Determine the [X, Y] coordinate at the center of the cell enclosing the given text.  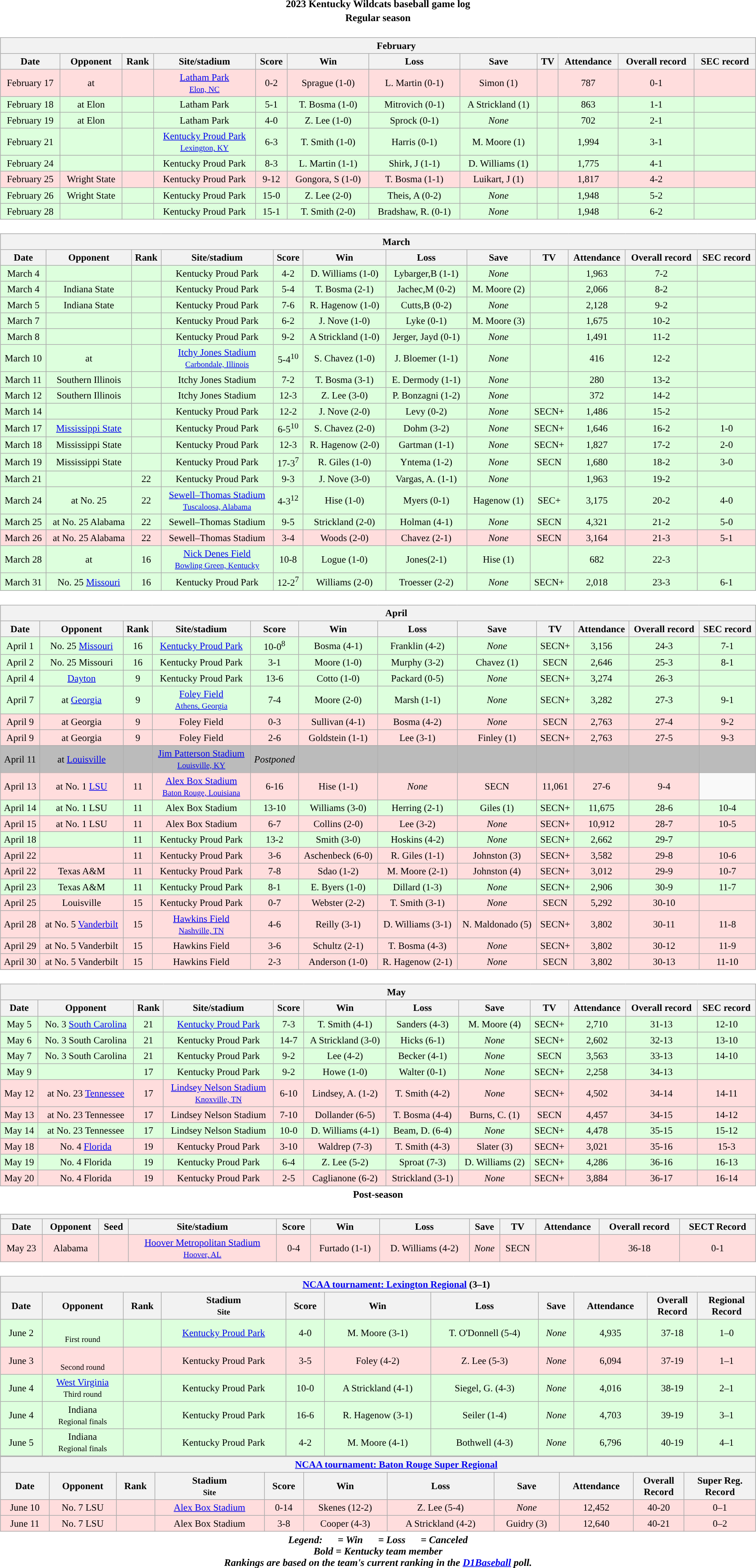
April 14 [20, 808]
Giles (1) [497, 808]
February 21 [30, 142]
29-8 [664, 855]
1-0 [726, 428]
March 18 [24, 445]
April 29 [20, 946]
11-2 [661, 337]
8-2 [661, 289]
April [378, 613]
15-3 [726, 1146]
2,602 [597, 1040]
20-2 [661, 500]
0–2 [720, 1523]
2-1 [656, 121]
Lybarger,B (1-1) [426, 273]
12,452 [597, 1508]
10,912 [602, 824]
D. Williams (1) [499, 164]
3-0 [726, 462]
March 21 [24, 479]
Becker (4-1) [422, 1056]
7-3 [289, 1024]
2–1 [726, 1387]
11-10 [727, 962]
3,884 [597, 1178]
Logue (1-0) [345, 559]
Furtado (1-1) [345, 1248]
Guidry (3) [526, 1523]
29-9 [664, 871]
Simon (1) [499, 83]
A Strickland (1) [499, 105]
Seiler (1-4) [485, 1415]
April 13 [20, 786]
416 [597, 358]
0-3 [274, 722]
April 7 [20, 700]
Smith (3-0) [338, 840]
Goldstein (1-1) [338, 738]
15-0 [271, 195]
A Strickland (4-1) [377, 1387]
0-14 [283, 1508]
N. Maldonado (5) [497, 924]
7-8 [274, 871]
T. Smith (4-1) [345, 1024]
February 26 [30, 195]
4,286 [597, 1162]
2,128 [597, 305]
Sproat (7-3) [422, 1162]
April 23 [20, 887]
27-4 [664, 722]
35-15 [661, 1131]
May 5 [19, 1024]
T. Bosma (4-4) [422, 1115]
787 [588, 83]
4-6 [274, 924]
39-19 [672, 1415]
3–1 [726, 1415]
Z. Lee (5-4) [440, 1508]
Luikart, J (1) [499, 179]
10-4 [727, 808]
May 12 [19, 1093]
Jim Patterson StadiumLouisville, KY [201, 759]
Dayton [82, 679]
3,582 [602, 855]
13-6 [274, 679]
T. Smith (3-1) [418, 903]
Seed [113, 1227]
Mitrovich (0-1) [414, 105]
March 31 [24, 582]
4,457 [597, 1115]
36-18 [639, 1248]
16-13 [726, 1162]
Hicks (6-1) [422, 1040]
J. Bloemer (1-1) [426, 358]
17-2 [661, 445]
L. Martin (1-1) [328, 164]
4-1 [656, 164]
36-16 [661, 1162]
3-10 [289, 1146]
10-08 [274, 646]
March 28 [24, 559]
12-27 [288, 582]
Sewell–Thomas StadiumTuscaloosa, Alabama [217, 500]
1,775 [588, 164]
7-10 [289, 1115]
March 12 [24, 396]
RegionalRecord [726, 1306]
34-14 [661, 1093]
Bothwell (4-3) [485, 1442]
D. Williams (4-2) [424, 1248]
1,491 [597, 337]
Hise (1-1) [338, 786]
21-2 [661, 522]
R. Hagenow (1-0) [345, 305]
14-12 [726, 1115]
T. Smith (4-2) [422, 1093]
0-7 [274, 903]
May 9 [19, 1072]
30-10 [664, 903]
12,640 [597, 1523]
9-12 [271, 179]
June 11 [25, 1523]
Finley (1) [497, 738]
Vargas, A. (1-1) [426, 479]
19-2 [661, 479]
40-21 [659, 1523]
702 [588, 121]
NCAA tournament: Lexington Regional (3–1) [378, 1285]
Burns, C. (1) [494, 1115]
Super Reg.Record [720, 1486]
10-5 [727, 824]
1–0 [726, 1334]
April 25 [20, 903]
Bosma (4-1) [338, 646]
M. Moore (4) [494, 1024]
15-2 [661, 412]
R. Hagenow (3-1) [377, 1415]
M. Moore (1) [499, 142]
Lindsey, A. (1-2) [345, 1093]
16-14 [726, 1178]
Z. Lee (5-3) [485, 1361]
First round [83, 1334]
May 7 [19, 1056]
March 10 [24, 358]
Waldrep (7-3) [345, 1146]
2,710 [597, 1024]
M. Moore (2-1) [418, 871]
7-6 [288, 305]
May 23 [22, 1248]
30-11 [664, 924]
M. Moore (3) [498, 321]
February [378, 46]
1,817 [588, 179]
P. Bonzagni (1-2) [426, 396]
Second round [83, 1361]
May 13 [19, 1115]
May [378, 992]
1,827 [597, 445]
Murphy (3-2) [418, 663]
Dollander (6-5) [345, 1115]
280 [597, 380]
May 19 [19, 1162]
25-3 [664, 663]
Bosma (4-2) [418, 722]
T. Bosma (4-3) [418, 946]
35-16 [661, 1146]
1,675 [597, 321]
3-8 [283, 1523]
14-2 [661, 396]
Troesser (2-2) [426, 582]
Chavez (2-1) [426, 538]
Lee (3-2) [418, 824]
27-5 [664, 738]
32-13 [661, 1040]
M. Moore (2) [498, 289]
6-7 [274, 824]
3-5 [305, 1361]
Howe (1-0) [345, 1072]
Marsh (1-1) [418, 700]
Harris (0-1) [414, 142]
682 [597, 559]
15-1 [271, 211]
June 10 [25, 1508]
2,018 [597, 582]
Collins (2-0) [338, 824]
Alabama [71, 1248]
T. Bosma (3-1) [345, 380]
Strickland (2-0) [345, 522]
27-6 [602, 786]
April 18 [20, 840]
Johnston (3) [497, 855]
6-510 [288, 428]
Shirk, J (1-1) [414, 164]
8-3 [271, 164]
April 11 [20, 759]
Lee (4-2) [345, 1056]
April 4 [20, 679]
863 [588, 105]
Hise (1) [498, 559]
March 5 [24, 305]
Lyke (0-1) [426, 321]
30-13 [664, 962]
Nick Denes FieldBowling Green, Kentucky [217, 559]
14-11 [726, 1093]
L. Martin (0-1) [414, 83]
April 2 [20, 663]
12-10 [726, 1024]
R. Hagenow (2-0) [345, 445]
Siegel, G. (4-3) [485, 1387]
J. Nove (3-0) [345, 479]
5-0 [726, 522]
T. Bosma (2-1) [345, 289]
17-37 [288, 462]
Woods (2-0) [345, 538]
Z. Lee (1-0) [328, 121]
Z. Lee (3-0) [345, 396]
J. Nove (2-0) [345, 412]
28-7 [664, 824]
26-3 [664, 679]
1,486 [597, 412]
March 14 [24, 412]
Myers (0-1) [426, 500]
30-12 [664, 946]
Moore (1-0) [338, 663]
Z. Lee (5-2) [345, 1162]
A Strickland (4-2) [440, 1523]
Hawkins FieldNashville, TN [201, 924]
4,016 [610, 1387]
Cooper (4-3) [345, 1523]
Theis, A (0-2) [414, 195]
3,175 [597, 500]
2,662 [602, 840]
16-2 [661, 428]
38-19 [672, 1387]
Lindsey Nelson StadiumKnoxville, TN [219, 1093]
2-6 [274, 738]
23-3 [661, 582]
Dohm (3-2) [426, 428]
5-2 [656, 195]
NCAA tournament: Baton Rouge Super Regional [378, 1464]
Jones(2-1) [426, 559]
Williams (2-0) [345, 582]
5-410 [288, 358]
June 2 [21, 1334]
Postponed [274, 759]
Webster (2-2) [338, 903]
11,061 [555, 786]
37-18 [672, 1334]
Levy (0-2) [426, 412]
3,274 [602, 679]
May 18 [19, 1146]
R. Hagenow (2-1) [418, 962]
11-8 [727, 924]
T. Smith (1-0) [328, 142]
Cotto (1-0) [338, 679]
2,646 [602, 663]
7-4 [274, 700]
1-1 [656, 105]
March 19 [24, 462]
Alex Box StadiumBaton Rouge, Louisiana [201, 786]
T. Bosma (1-0) [328, 105]
R. Giles (1-0) [345, 462]
6-4 [289, 1162]
February 28 [30, 211]
9-4 [664, 786]
T. O'Donnell (5-4) [485, 1334]
SEC+ [549, 500]
Caglianone (6-2) [345, 1178]
31-13 [661, 1024]
Itchy Jones StadiumCarbondale, Illinois [217, 358]
at Louisville [82, 759]
D. Williams (2) [494, 1162]
10-7 [727, 871]
March 26 [24, 538]
Hoover Metropolitan StadiumHoover, AL [202, 1248]
D. Williams (4-1) [345, 1131]
30-9 [664, 887]
1,646 [597, 428]
Holman (4-1) [426, 522]
April 15 [20, 824]
Jachec,M (0-2) [426, 289]
S. Chavez (2-0) [345, 428]
T. Bosma (1-1) [414, 179]
6,094 [610, 1361]
33-13 [661, 1056]
2-3 [274, 962]
March 24 [24, 500]
March 25 [24, 522]
Johnston (4) [497, 871]
M. Moore (3-1) [377, 1334]
A Strickland (3-0) [345, 1040]
2,258 [597, 1072]
10-2 [661, 321]
April 28 [20, 924]
2-5 [289, 1178]
March 7 [24, 321]
D. Williams (3-1) [418, 924]
Sullivan (4-1) [338, 722]
T. Smith (2-0) [328, 211]
May 6 [19, 1040]
Aschenbeck (6-0) [338, 855]
February 19 [30, 121]
T. Smith (4-3) [422, 1146]
6,796 [610, 1442]
S. Chavez (1-0) [345, 358]
24-3 [664, 646]
R. Giles (1-1) [418, 855]
4,502 [597, 1093]
4-312 [288, 500]
D. Williams (1-0) [345, 273]
6-3 [271, 142]
40-19 [672, 1442]
June 5 [21, 1442]
Slater (3) [494, 1146]
16-6 [305, 1415]
Beam, D. (6-4) [422, 1131]
7-1 [727, 646]
Latham ParkElon, NC [205, 83]
Foley FieldAthens, Georgia [201, 700]
Anderson (1-0) [338, 962]
April 1 [20, 646]
3,563 [597, 1056]
at No. 25 [89, 500]
0-4 [294, 1248]
April 30 [20, 962]
3,164 [597, 538]
2,906 [602, 887]
11,675 [602, 808]
Louisville [82, 903]
Sanders (4-3) [422, 1024]
J. Nove (1-0) [345, 321]
4,703 [610, 1415]
Skenes (12-2) [345, 1508]
E. Byers (1-0) [338, 887]
4–1 [726, 1442]
3,021 [597, 1146]
22-3 [661, 559]
February 24 [30, 164]
Sprague (1-0) [328, 83]
14-7 [289, 1040]
Hoskins (4-2) [418, 840]
14-10 [726, 1056]
Foley (4-2) [377, 1361]
6-16 [274, 786]
Chavez (1) [497, 663]
10-8 [288, 559]
Gongora, S (1-0) [328, 179]
Reilly (3-1) [338, 924]
Packard (0-5) [418, 679]
Kentucky Proud ParkLexington, KY [205, 142]
Bradshaw, R. (0-1) [414, 211]
28-6 [664, 808]
1,680 [597, 462]
March [378, 242]
Cutts,B (0-2) [426, 305]
2-0 [726, 445]
March 17 [24, 428]
Franklin (4-2) [418, 646]
11-9 [727, 946]
9-5 [288, 522]
4,478 [597, 1131]
May 14 [19, 1131]
37-19 [672, 1361]
18-2 [661, 462]
5,292 [602, 903]
0-2 [271, 83]
2,066 [597, 289]
Walter (0-1) [422, 1072]
June 3 [21, 1361]
M. Moore (4-1) [377, 1442]
372 [597, 396]
Sdao (1-2) [338, 871]
5-4 [288, 289]
March 11 [24, 380]
Z. Lee (2-0) [328, 195]
27-3 [664, 700]
1–1 [726, 1361]
March 8 [24, 337]
E. Dermody (1-1) [426, 380]
Schultz (2-1) [338, 946]
Herring (2-1) [418, 808]
Gartman (1-1) [426, 445]
Sprock (0-1) [414, 121]
Strickland (3-1) [422, 1178]
34-13 [661, 1072]
0–1 [720, 1508]
3,012 [602, 871]
6-1 [726, 582]
21-3 [661, 538]
February 25 [30, 179]
4,321 [597, 522]
11-7 [727, 887]
3,282 [602, 700]
SECT Record [717, 1227]
Hagenow (1) [498, 500]
3-4 [288, 538]
Lee (3-1) [418, 738]
West VirginiaThird round [83, 1387]
36-17 [661, 1178]
29-7 [664, 840]
Yntema (1-2) [426, 462]
Williams (3-0) [338, 808]
34-15 [661, 1115]
15-12 [726, 1131]
4,935 [610, 1334]
6-10 [289, 1093]
February 17 [30, 83]
3,156 [602, 646]
February 18 [30, 105]
1,994 [588, 142]
Dillard (1-3) [418, 887]
9-1 [727, 700]
Moore (2-0) [338, 700]
May 20 [19, 1178]
Hise (1-0) [345, 500]
10-6 [727, 855]
A Strickland (1-0) [345, 337]
Jerger, Jayd (0-1) [426, 337]
40-20 [659, 1508]
